Scan for the cell matching the given text and deliver its (x, y) coordinate at center. 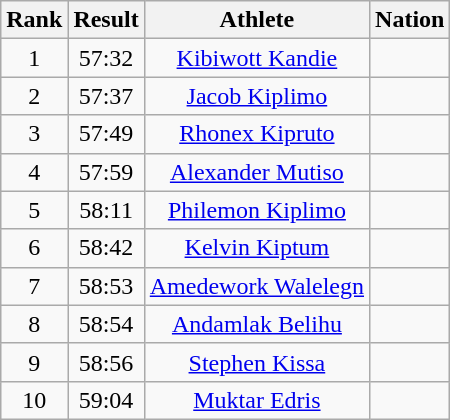
58:53 (106, 286)
1 (34, 58)
Alexander Mutiso (256, 172)
Result (106, 20)
57:59 (106, 172)
Jacob Kiplimo (256, 96)
7 (34, 286)
Nation (410, 20)
Athlete (256, 20)
10 (34, 400)
Amedework Walelegn (256, 286)
Rhonex Kipruto (256, 134)
6 (34, 248)
Stephen Kissa (256, 362)
59:04 (106, 400)
9 (34, 362)
Philemon Kiplimo (256, 210)
8 (34, 324)
Rank (34, 20)
58:54 (106, 324)
57:32 (106, 58)
Kibiwott Kandie (256, 58)
Kelvin Kiptum (256, 248)
58:11 (106, 210)
Andamlak Belihu (256, 324)
5 (34, 210)
57:37 (106, 96)
58:42 (106, 248)
2 (34, 96)
Muktar Edris (256, 400)
3 (34, 134)
57:49 (106, 134)
58:56 (106, 362)
4 (34, 172)
